Locate the cell with the specified text and output its (X, Y) center coordinate. 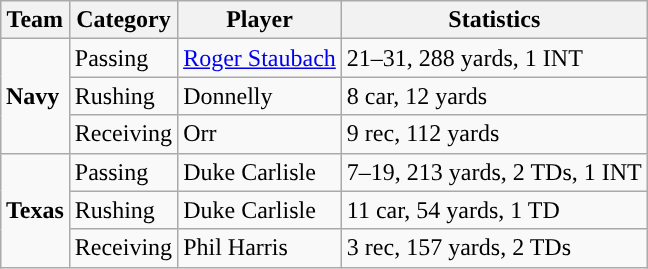
7–19, 213 yards, 2 TDs, 1 INT (494, 172)
Texas (34, 210)
Navy (34, 96)
Phil Harris (260, 248)
Orr (260, 134)
11 car, 54 yards, 1 TD (494, 210)
Statistics (494, 20)
Donnelly (260, 96)
Team (34, 20)
Player (260, 20)
8 car, 12 yards (494, 96)
Category (123, 20)
21–31, 288 yards, 1 INT (494, 58)
3 rec, 157 yards, 2 TDs (494, 248)
Roger Staubach (260, 58)
9 rec, 112 yards (494, 134)
